Search for the cell housing the specified text and yield its (X, Y) center coordinate. 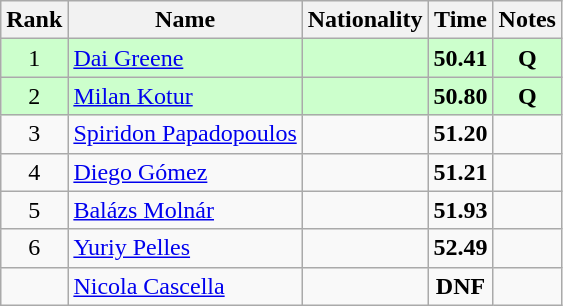
Spiridon Papadopoulos (185, 134)
Time (460, 20)
DNF (460, 286)
6 (34, 248)
51.20 (460, 134)
Balázs Molnár (185, 210)
Nicola Cascella (185, 286)
3 (34, 134)
Name (185, 20)
51.21 (460, 172)
Nationality (365, 20)
Rank (34, 20)
2 (34, 96)
50.80 (460, 96)
Yuriy Pelles (185, 248)
1 (34, 58)
4 (34, 172)
Dai Greene (185, 58)
52.49 (460, 248)
50.41 (460, 58)
51.93 (460, 210)
Milan Kotur (185, 96)
5 (34, 210)
Diego Gómez (185, 172)
Notes (527, 20)
